Search for the cell housing the specified text and yield its (X, Y) center coordinate. 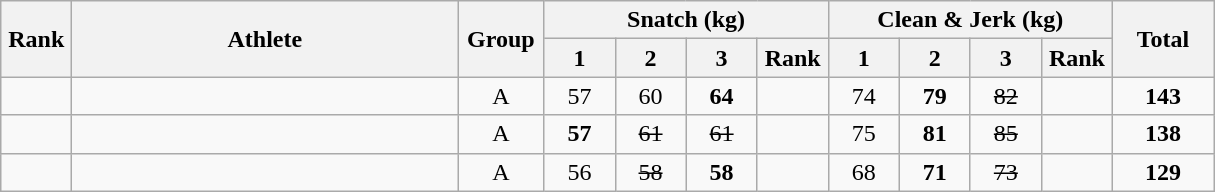
Group (501, 39)
74 (864, 96)
Athlete (265, 39)
75 (864, 134)
Total (1162, 39)
Clean & Jerk (kg) (970, 20)
85 (1006, 134)
143 (1162, 96)
64 (722, 96)
82 (1006, 96)
129 (1162, 172)
71 (934, 172)
68 (864, 172)
56 (580, 172)
79 (934, 96)
73 (1006, 172)
138 (1162, 134)
60 (650, 96)
Snatch (kg) (686, 20)
81 (934, 134)
